Locate the cell with the specified text and output its [X, Y] center coordinate. 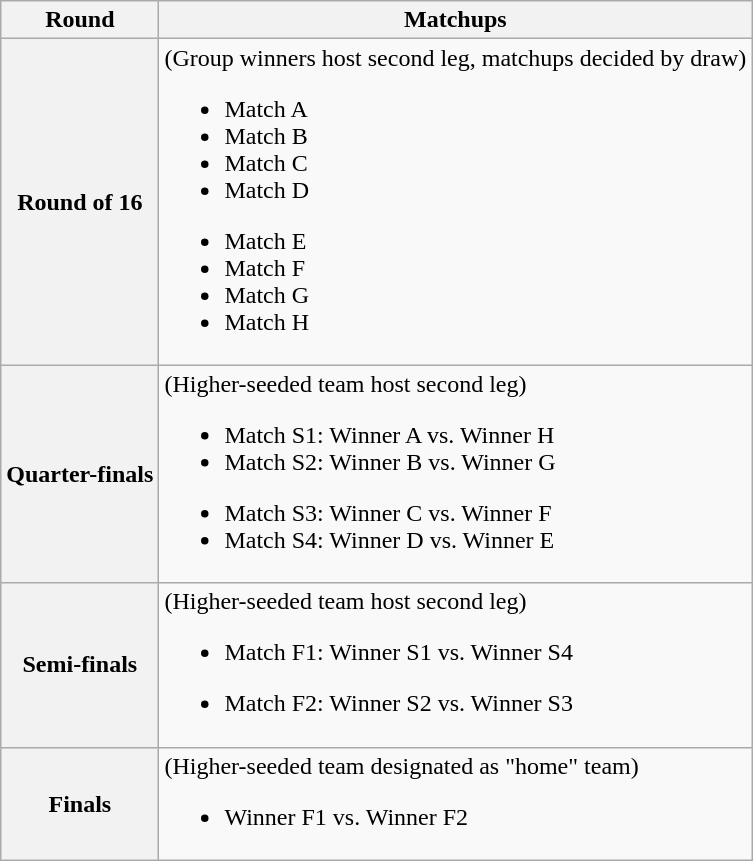
(Higher-seeded team designated as "home" team)Winner F1 vs. Winner F2 [456, 804]
Round of 16 [80, 202]
(Group winners host second leg, matchups decided by draw) Match AMatch BMatch CMatch DMatch EMatch FMatch GMatch H [456, 202]
Round [80, 20]
Finals [80, 804]
(Higher-seeded team host second leg) Match F1: Winner S1 vs. Winner S4Match F2: Winner S2 vs. Winner S3 [456, 665]
Quarter-finals [80, 474]
Matchups [456, 20]
Semi-finals [80, 665]
